Return [X, Y] of the center of cell containing provided text 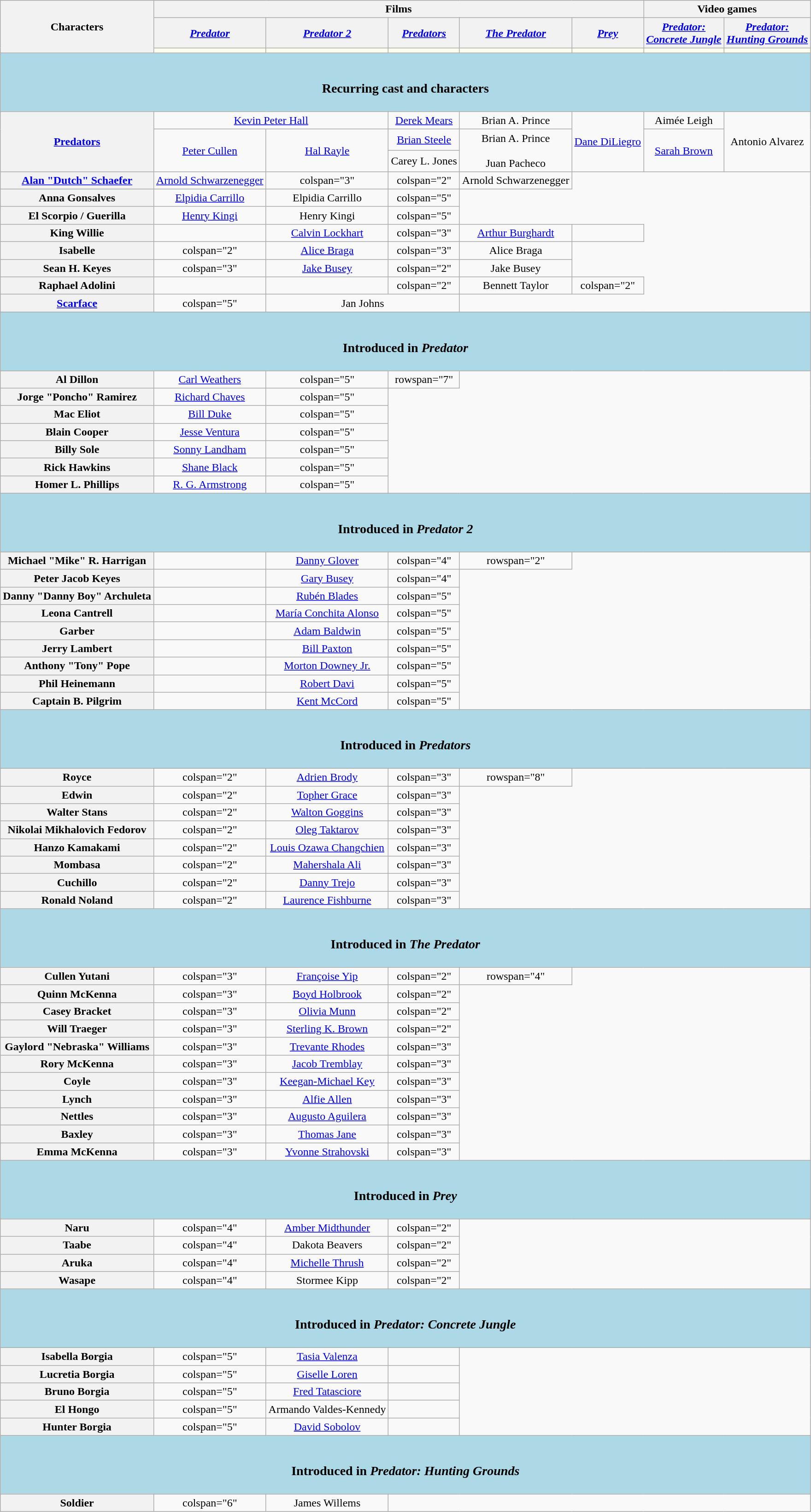
El Hongo [77, 1409]
Predator 2 [327, 33]
Danny Glover [327, 561]
Naru [77, 1228]
Al Dillon [77, 379]
Mombasa [77, 865]
Michael "Mike" R. Harrigan [77, 561]
rowspan="4" [516, 976]
Carl Weathers [210, 379]
rowspan="2" [516, 561]
Sonny Landham [210, 449]
Emma McKenna [77, 1152]
David Sobolov [327, 1427]
Jorge "Poncho" Ramirez [77, 397]
Wasape [77, 1280]
Recurring cast and characters [405, 82]
Antonio Alvarez [767, 141]
Adrien Brody [327, 777]
Scarface [77, 303]
Jacob Tremblay [327, 1064]
Edwin [77, 795]
Alan "Dutch" Schaefer [77, 180]
Thomas Jane [327, 1134]
Will Traeger [77, 1029]
Raphael Adolini [77, 286]
Homer L. Phillips [77, 484]
Royce [77, 777]
Louis Ozawa Changchien [327, 847]
Introduced in Predator 2 [405, 523]
Kent McCord [327, 701]
El Scorpio / Guerilla [77, 215]
Lynch [77, 1099]
Dakota Beavers [327, 1245]
Alfie Allen [327, 1099]
Rick Hawkins [77, 467]
Bill Duke [210, 414]
Billy Sole [77, 449]
Isabella Borgia [77, 1357]
Introduced in Predator [405, 341]
Anthony "Tony" Pope [77, 666]
Mahershala Ali [327, 865]
Michelle Thrush [327, 1263]
Baxley [77, 1134]
Adam Baldwin [327, 631]
Jesse Ventura [210, 432]
Kevin Peter Hall [271, 120]
Sean H. Keyes [77, 268]
Derek Mears [424, 120]
Ronald Noland [77, 900]
Peter Cullen [210, 150]
Amber Midthunder [327, 1228]
Rubén Blades [327, 596]
colspan="6" [210, 1503]
Oleg Taktarov [327, 830]
Walter Stans [77, 812]
Morton Downey Jr. [327, 666]
Fred Tatasciore [327, 1392]
Keegan-Michael Key [327, 1082]
Armando Valdes-Kennedy [327, 1409]
Predator:Hunting Grounds [767, 33]
Cullen Yutani [77, 976]
Françoise Yip [327, 976]
Rory McKenna [77, 1064]
Hunter Borgia [77, 1427]
Bill Paxton [327, 648]
Nettles [77, 1117]
Anna Gonsalves [77, 198]
R. G. Armstrong [210, 484]
The Predator [516, 33]
Augusto Aguilera [327, 1117]
Quinn McKenna [77, 994]
Introduced in Predators [405, 739]
Cuchillo [77, 882]
María Conchita Alonso [327, 613]
Richard Chaves [210, 397]
Isabelle [77, 251]
Dane DiLiegro [608, 141]
Hal Rayle [327, 150]
Gary Busey [327, 578]
Carey L. Jones [424, 161]
Phil Heinemann [77, 683]
Blain Cooper [77, 432]
King Willie [77, 233]
Bennett Taylor [516, 286]
Calvin Lockhart [327, 233]
rowspan="8" [516, 777]
Brian A. PrinceJuan Pacheco [516, 150]
Sterling K. Brown [327, 1029]
Shane Black [210, 467]
Aruka [77, 1263]
Hanzo Kamakami [77, 847]
Boyd Holbrook [327, 994]
Danny Trejo [327, 882]
Predator:Concrete Jungle [684, 33]
Sarah Brown [684, 150]
Soldier [77, 1503]
Brian Steele [424, 140]
Robert Davi [327, 683]
Prey [608, 33]
rowspan="7" [424, 379]
Olivia Munn [327, 1011]
Films [398, 9]
Introduced in Predator: Concrete Jungle [405, 1318]
Jan Johns [363, 303]
Laurence Fishburne [327, 900]
Giselle Loren [327, 1374]
Arthur Burghardt [516, 233]
Bruno Borgia [77, 1392]
Taabe [77, 1245]
Introduced in Prey [405, 1190]
Leona Cantrell [77, 613]
Introduced in The Predator [405, 938]
Jerry Lambert [77, 648]
Peter Jacob Keyes [77, 578]
Casey Bracket [77, 1011]
Lucretia Borgia [77, 1374]
Tasia Valenza [327, 1357]
Stormee Kipp [327, 1280]
Mac Eliot [77, 414]
Coyle [77, 1082]
Nikolai Mikhalovich Fedorov [77, 830]
Brian A. Prince [516, 120]
Captain B. Pilgrim [77, 701]
Introduced in Predator: Hunting Grounds [405, 1465]
Garber [77, 631]
Gaylord "Nebraska" Williams [77, 1046]
Trevante Rhodes [327, 1046]
Aimée Leigh [684, 120]
James Willems [327, 1503]
Video games [727, 9]
Walton Goggins [327, 812]
Yvonne Strahovski [327, 1152]
Characters [77, 27]
Predator [210, 33]
Danny "Danny Boy" Archuleta [77, 596]
Topher Grace [327, 795]
